For the text-containing cell, return its midpoint in (X, Y) coordinate format. 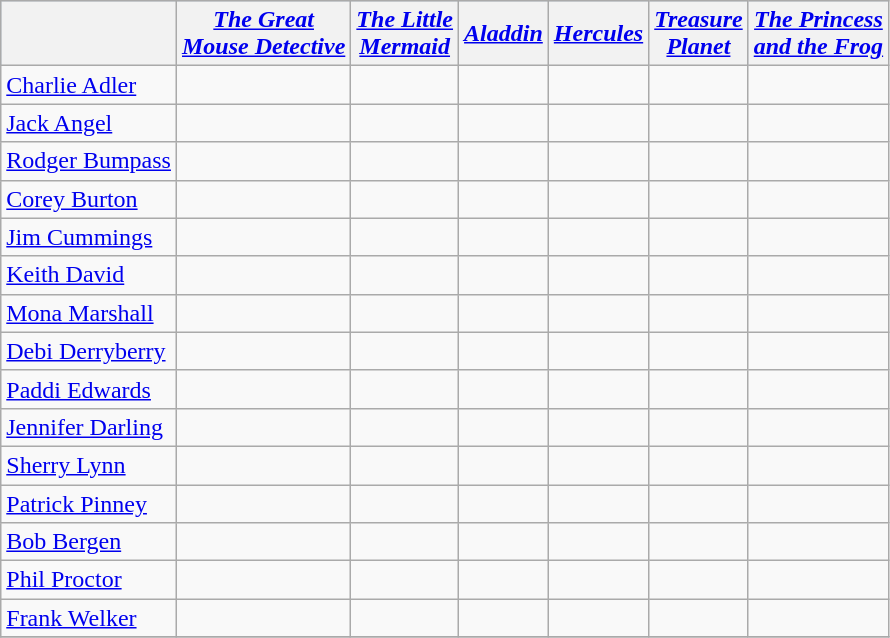
Sherry Lynn (89, 465)
Jim Cummings (89, 237)
Bob Bergen (89, 542)
Aladdin (504, 34)
TreasurePlanet (699, 34)
The GreatMouse Detective (263, 34)
Frank Welker (89, 618)
Debi Derryberry (89, 351)
Jack Angel (89, 123)
Charlie Adler (89, 85)
Corey Burton (89, 199)
The Princessand the Frog (818, 34)
Rodger Bumpass (89, 161)
Keith David (89, 275)
Hercules (598, 34)
Patrick Pinney (89, 503)
Mona Marshall (89, 313)
Phil Proctor (89, 580)
Jennifer Darling (89, 427)
Paddi Edwards (89, 389)
The LittleMermaid (405, 34)
